Capture the cell that displays the provided text and extract its [X, Y] central coordinate. 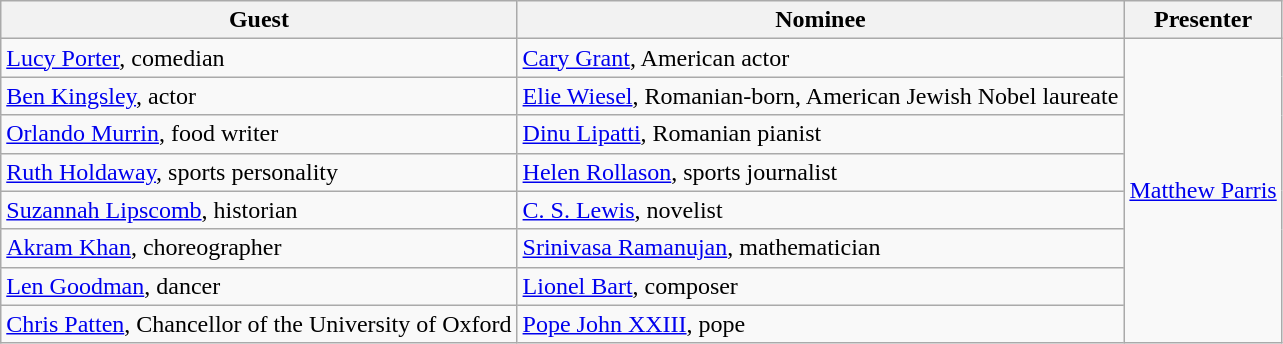
Presenter [1203, 20]
Guest [259, 20]
Lucy Porter, comedian [259, 58]
Matthew Parris [1203, 191]
Akram Khan, choreographer [259, 248]
Len Goodman, dancer [259, 286]
Ben Kingsley, actor [259, 96]
Suzannah Lipscomb, historian [259, 210]
Dinu Lipatti, Romanian pianist [820, 134]
Chris Patten, Chancellor of the University of Oxford [259, 324]
C. S. Lewis, novelist [820, 210]
Elie Wiesel, Romanian-born, American Jewish Nobel laureate [820, 96]
Helen Rollason, sports journalist [820, 172]
Ruth Holdaway, sports personality [259, 172]
Lionel Bart, composer [820, 286]
Orlando Murrin, food writer [259, 134]
Pope John XXIII, pope [820, 324]
Srinivasa Ramanujan, mathematician [820, 248]
Nominee [820, 20]
Cary Grant, American actor [820, 58]
